Provide the [x, y] coordinate of the cell's center where the given text is located.  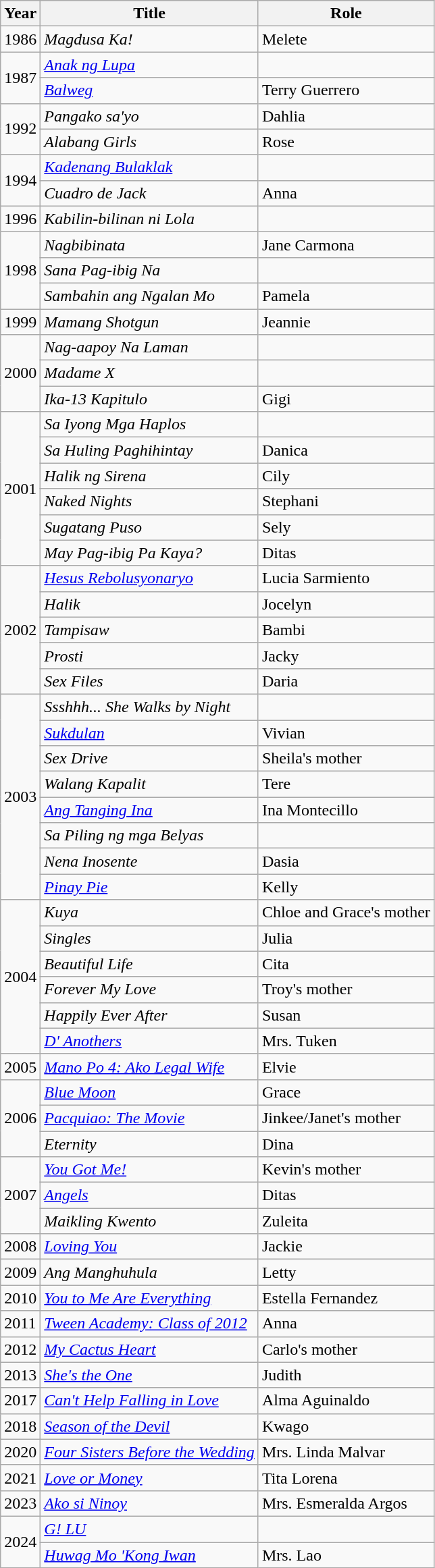
2003 [20, 796]
Ako si Ninoy [150, 1503]
Halik ng Sirena [150, 476]
You to Me Are Everything [150, 1298]
Jocelyn [346, 604]
Angels [150, 1195]
Madame X [150, 373]
Ssshhh... She Walks by Night [150, 707]
Dahlia [346, 116]
2020 [20, 1452]
Mrs. Tuken [346, 1041]
Judith [346, 1375]
Sana Pag-ibig Na [150, 270]
May Pag-ibig Pa Kaya? [150, 553]
My Cactus Heart [150, 1349]
Mano Po 4: Ako Legal Wife [150, 1066]
Letty [346, 1272]
Lucia Sarmiento [346, 578]
Mrs. Esmeralda Argos [346, 1503]
Estella Fernandez [346, 1298]
Julia [346, 938]
Forever My Love [150, 990]
Eternity [150, 1144]
Pangako sa'yo [150, 116]
Huwag Mo 'Kong Iwan [150, 1555]
Balweg [150, 90]
Kevin's mother [346, 1170]
Tween Academy: Class of 2012 [150, 1324]
1994 [20, 180]
Troy's mother [346, 990]
Nena Inosente [150, 861]
Sa Huling Paghihintay [150, 450]
Sambahin ang Ngalan Mo [150, 296]
2006 [20, 1118]
2009 [20, 1272]
Melete [346, 39]
Sex Files [150, 681]
Grace [346, 1092]
1998 [20, 270]
Susan [346, 1015]
Happily Ever After [150, 1015]
1987 [20, 78]
Jackie [346, 1247]
Vivian [346, 732]
2013 [20, 1375]
Sukdulan [150, 732]
Singles [150, 938]
Jeannie [346, 322]
Terry Guerrero [346, 90]
Jane Carmona [346, 244]
Tita Lorena [346, 1478]
Kuya [150, 913]
Beautiful Life [150, 964]
Loving You [150, 1247]
Pacquiao: The Movie [150, 1118]
Kelly [346, 887]
2021 [20, 1478]
Tampisaw [150, 630]
Sugatang Puso [150, 527]
Year [20, 13]
Four Sisters Before the Wedding [150, 1452]
2011 [20, 1324]
1999 [20, 322]
Sex Drive [150, 759]
2024 [20, 1542]
2010 [20, 1298]
2004 [20, 977]
Sely [346, 527]
Stephani [346, 502]
Season of the Devil [150, 1426]
Blue Moon [150, 1092]
Alabang Girls [150, 142]
Gigi [346, 399]
Walang Kapalit [150, 784]
Mrs. Linda Malvar [346, 1452]
2005 [20, 1066]
Bambi [346, 630]
Kwago [346, 1426]
Mamang Shotgun [150, 322]
Ang Tanging Ina [150, 810]
Maikling Kwento [150, 1221]
Anak ng Lupa [150, 65]
Sa Iyong Mga Haplos [150, 425]
2012 [20, 1349]
Daria [346, 681]
2000 [20, 373]
Sa Piling ng mga Belyas [150, 836]
1992 [20, 129]
2018 [20, 1426]
2023 [20, 1503]
Title [150, 13]
2008 [20, 1247]
Magdusa Ka! [150, 39]
You Got Me! [150, 1170]
Jacky [346, 655]
Love or Money [150, 1478]
2001 [20, 489]
Jinkee/Janet's mother [346, 1118]
Halik [150, 604]
Nag-aapoy Na Laman [150, 348]
Tere [346, 784]
1986 [20, 39]
Carlo's mother [346, 1349]
Danica [346, 450]
Kabilin-bilinan ni Lola [150, 219]
Sheila's mother [346, 759]
Alma Aguinaldo [346, 1401]
D' Anothers [150, 1041]
Cily [346, 476]
Dina [346, 1144]
She's the One [150, 1375]
Dasia [346, 861]
Cita [346, 964]
Mrs. Lao [346, 1555]
Elvie [346, 1066]
Hesus Rebolusyonaryo [150, 578]
Ika-13 Kapitulo [150, 399]
Zuleita [346, 1221]
Chloe and Grace's mother [346, 913]
Can't Help Falling in Love [150, 1401]
Ina Montecillo [346, 810]
Pamela [346, 296]
2017 [20, 1401]
G! LU [150, 1529]
Ang Manghuhula [150, 1272]
Rose [346, 142]
Prosti [150, 655]
2007 [20, 1195]
Nagbibinata [150, 244]
Pinay Pie [150, 887]
1996 [20, 219]
Cuadro de Jack [150, 193]
Kadenang Bulaklak [150, 167]
Naked Nights [150, 502]
Role [346, 13]
2002 [20, 630]
